Return (x, y) of the center of cell containing provided text 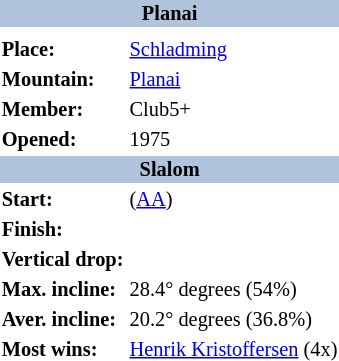
(AA) (234, 200)
28.4° degrees (54%) (234, 290)
Member: (62, 110)
20.2° degrees (36.8%) (234, 320)
Finish: (62, 230)
1975 (234, 140)
Opened: (62, 140)
Mountain: (62, 80)
Start: (62, 200)
Vertical drop: (62, 260)
Max. incline: (62, 290)
Aver. incline: (62, 320)
Schladming (234, 50)
Place: (62, 50)
Slalom (170, 170)
Club5+ (234, 110)
